Extract the (X, Y) coordinate from the center of the cell holding the provided text.  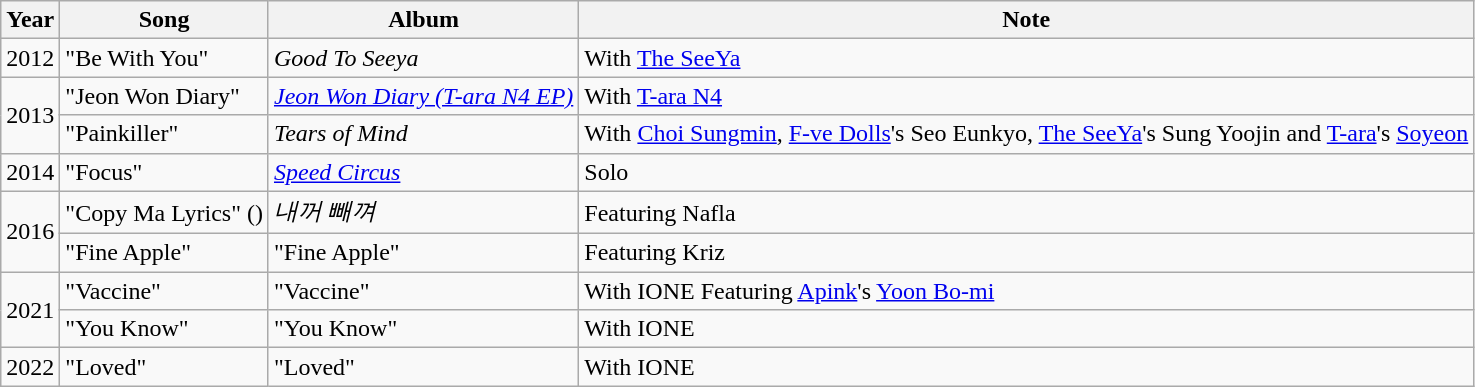
2021 (30, 310)
"Be With You" (164, 58)
With Choi Sungmin, F-ve Dolls's Seo Eunkyo, The SeeYa's Sung Yoojin and T-ara's Soyeon (1026, 134)
Featuring Kriz (1026, 253)
2013 (30, 115)
Tears of Mind (423, 134)
Song (164, 20)
Featuring Nafla (1026, 212)
Good To Seeya (423, 58)
"Jeon Won Diary" (164, 96)
With T-ara N4 (1026, 96)
Album (423, 20)
Jeon Won Diary (T-ara N4 EP) (423, 96)
"Painkiller" (164, 134)
Solo (1026, 172)
2014 (30, 172)
2022 (30, 367)
Speed Circus (423, 172)
With IONE Featuring Apink's Yoon Bo-mi (1026, 291)
2012 (30, 58)
"Focus" (164, 172)
Note (1026, 20)
내꺼 빼껴 (423, 212)
Year (30, 20)
2016 (30, 232)
"Copy Ma Lyrics" () (164, 212)
With The SeeYa (1026, 58)
